Determine the (x, y) coordinate at the center of the cell enclosing the given text.  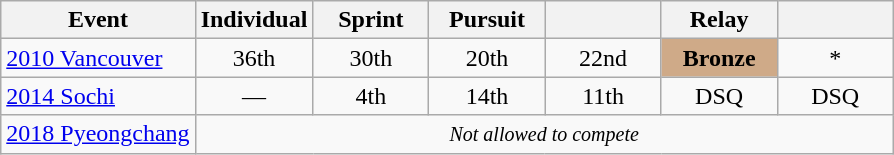
22nd (603, 58)
Sprint (371, 20)
11th (603, 96)
Bronze (719, 58)
20th (487, 58)
2010 Vancouver (98, 58)
— (254, 96)
2014 Sochi (98, 96)
Not allowed to compete (544, 134)
Event (98, 20)
4th (371, 96)
36th (254, 58)
14th (487, 96)
* (835, 58)
30th (371, 58)
2018 Pyeongchang (98, 134)
Pursuit (487, 20)
Individual (254, 20)
Relay (719, 20)
